Scan for the cell matching the given text and deliver its [X, Y] coordinate at center. 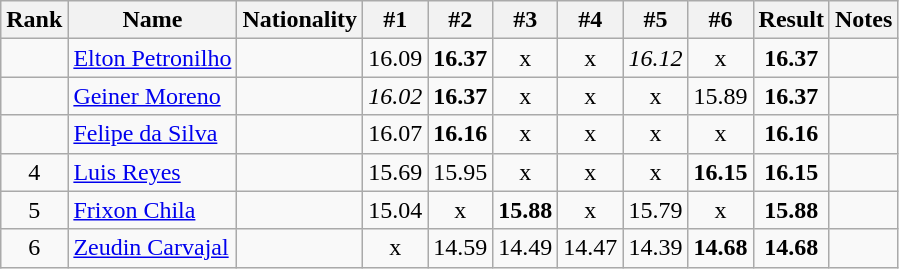
15.04 [396, 210]
4 [34, 172]
15.89 [720, 96]
#6 [720, 20]
16.07 [396, 134]
6 [34, 248]
Geiner Moreno [152, 96]
15.69 [396, 172]
16.02 [396, 96]
14.59 [460, 248]
#3 [526, 20]
Zeudin Carvajal [152, 248]
16.09 [396, 58]
Name [152, 20]
16.12 [656, 58]
Elton Petronilho [152, 58]
Frixon Chila [152, 210]
15.79 [656, 210]
#2 [460, 20]
Notes [863, 20]
Felipe da Silva [152, 134]
#1 [396, 20]
Rank [34, 20]
15.95 [460, 172]
14.39 [656, 248]
Result [791, 20]
#5 [656, 20]
5 [34, 210]
Luis Reyes [152, 172]
14.47 [590, 248]
#4 [590, 20]
14.49 [526, 248]
Nationality [300, 20]
